Find where the given text appears and provide that cell's center as [x, y] coordinate. 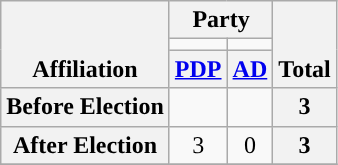
Affiliation [86, 44]
AD [250, 69]
Before Election [86, 107]
Total [305, 44]
PDP [198, 69]
Party [220, 20]
0 [250, 145]
After Election [86, 145]
